Provide the (X, Y) coordinate of the cell's center where the given text is located.  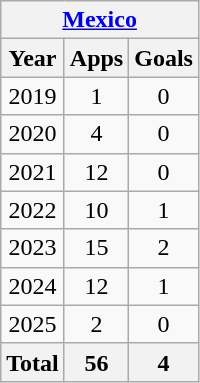
2024 (33, 286)
2022 (33, 210)
2025 (33, 324)
Mexico (100, 20)
2020 (33, 134)
Apps (96, 58)
Goals (164, 58)
2019 (33, 96)
Total (33, 362)
15 (96, 248)
10 (96, 210)
2021 (33, 172)
2023 (33, 248)
Year (33, 58)
56 (96, 362)
